Search for the cell housing the specified text and yield its (x, y) center coordinate. 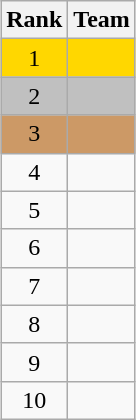
9 (34, 362)
3 (34, 134)
6 (34, 248)
8 (34, 324)
7 (34, 286)
4 (34, 172)
Team (102, 20)
2 (34, 96)
10 (34, 400)
1 (34, 58)
Rank (34, 20)
5 (34, 210)
